Return the [X, Y] coordinate for the center point of the cell that contains the specified text.  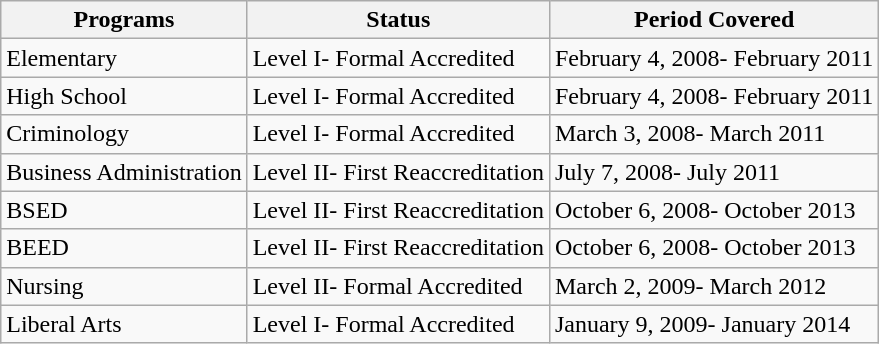
Elementary [124, 58]
Business Administration [124, 172]
High School [124, 96]
January 9, 2009- January 2014 [714, 324]
July 7, 2008- July 2011 [714, 172]
Level II- Formal Accredited [398, 286]
Status [398, 20]
March 3, 2008- March 2011 [714, 134]
Criminology [124, 134]
March 2, 2009- March 2012 [714, 286]
Programs [124, 20]
BSED [124, 210]
BEED [124, 248]
Liberal Arts [124, 324]
Nursing [124, 286]
Period Covered [714, 20]
